Detect which cell encompasses the target text, then output its [x, y] center coordinate. 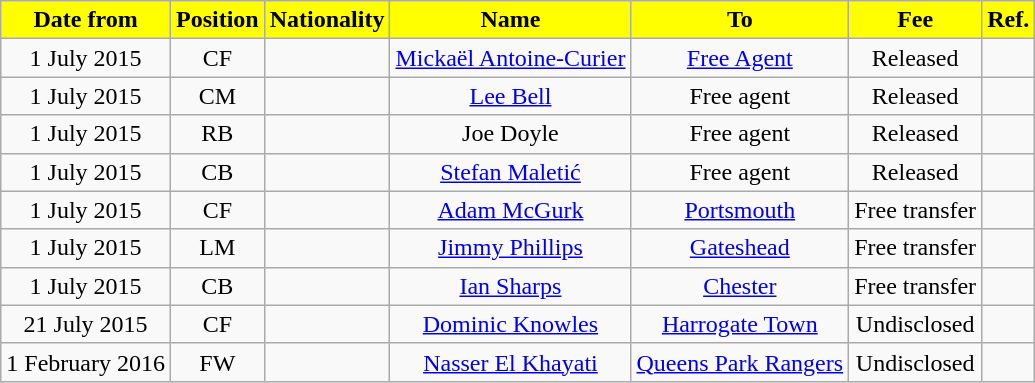
Adam McGurk [510, 210]
FW [217, 362]
Jimmy Phillips [510, 248]
Joe Doyle [510, 134]
Name [510, 20]
Mickaël Antoine-Curier [510, 58]
Ref. [1008, 20]
Queens Park Rangers [740, 362]
To [740, 20]
Chester [740, 286]
21 July 2015 [86, 324]
Position [217, 20]
Dominic Knowles [510, 324]
Stefan Maletić [510, 172]
RB [217, 134]
Nationality [327, 20]
CM [217, 96]
Gateshead [740, 248]
Nasser El Khayati [510, 362]
Ian Sharps [510, 286]
Fee [916, 20]
Free Agent [740, 58]
1 February 2016 [86, 362]
Portsmouth [740, 210]
LM [217, 248]
Lee Bell [510, 96]
Date from [86, 20]
Harrogate Town [740, 324]
